Pinpoint the cell where the given text exists, returning its (X, Y) midpoint coordinate. 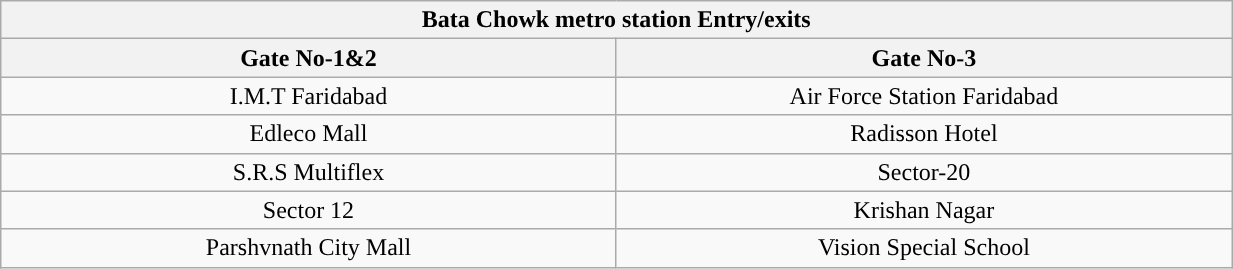
Sector 12 (308, 210)
Krishan Nagar (924, 210)
Bata Chowk metro station Entry/exits (616, 20)
S.R.S Multiflex (308, 172)
Vision Special School (924, 248)
Gate No-3 (924, 58)
Radisson Hotel (924, 134)
Sector-20 (924, 172)
Parshvnath City Mall (308, 248)
Gate No-1&2 (308, 58)
Edleco Mall (308, 134)
Air Force Station Faridabad (924, 96)
I.M.T Faridabad (308, 96)
